Extract the (x, y) coordinate from the center of the cell holding the provided text.  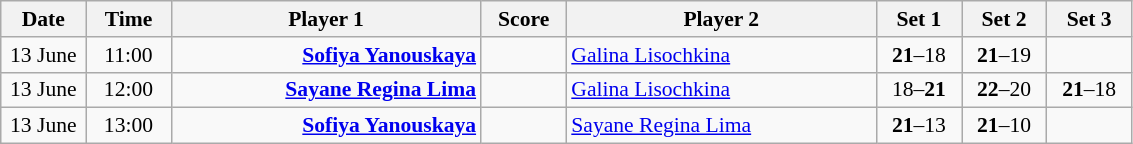
21–13 (918, 126)
13:00 (128, 126)
22–20 (1004, 90)
11:00 (128, 55)
18–21 (918, 90)
Set 2 (1004, 19)
21–19 (1004, 55)
Set 3 (1090, 19)
Player 2 (721, 19)
Player 1 (326, 19)
Date (44, 19)
12:00 (128, 90)
Score (524, 19)
Time (128, 19)
21–10 (1004, 126)
Set 1 (918, 19)
